For the text-containing cell, return its midpoint in [X, Y] coordinate format. 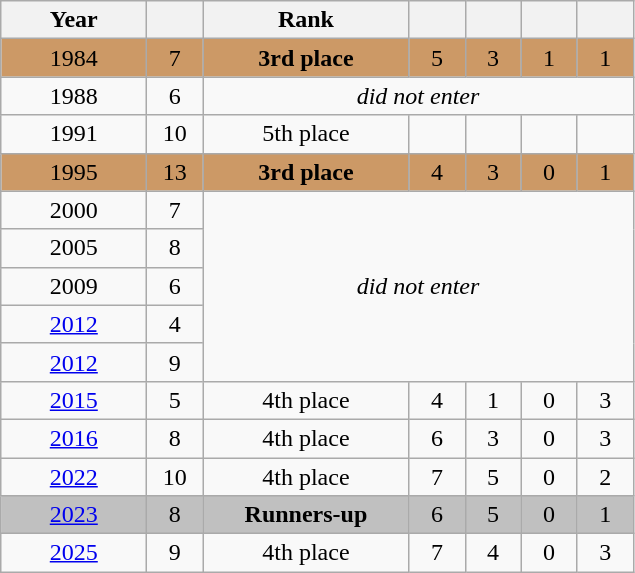
Rank [306, 20]
1991 [74, 134]
2025 [74, 553]
2009 [74, 286]
2 [605, 477]
1995 [74, 172]
2000 [74, 210]
Runners-up [306, 515]
1984 [74, 58]
5th place [306, 134]
2022 [74, 477]
2015 [74, 400]
2016 [74, 438]
13 [175, 172]
Year [74, 20]
2023 [74, 515]
2005 [74, 248]
1988 [74, 96]
